From the cell containing the given text, extract its center point as [x, y] coordinate. 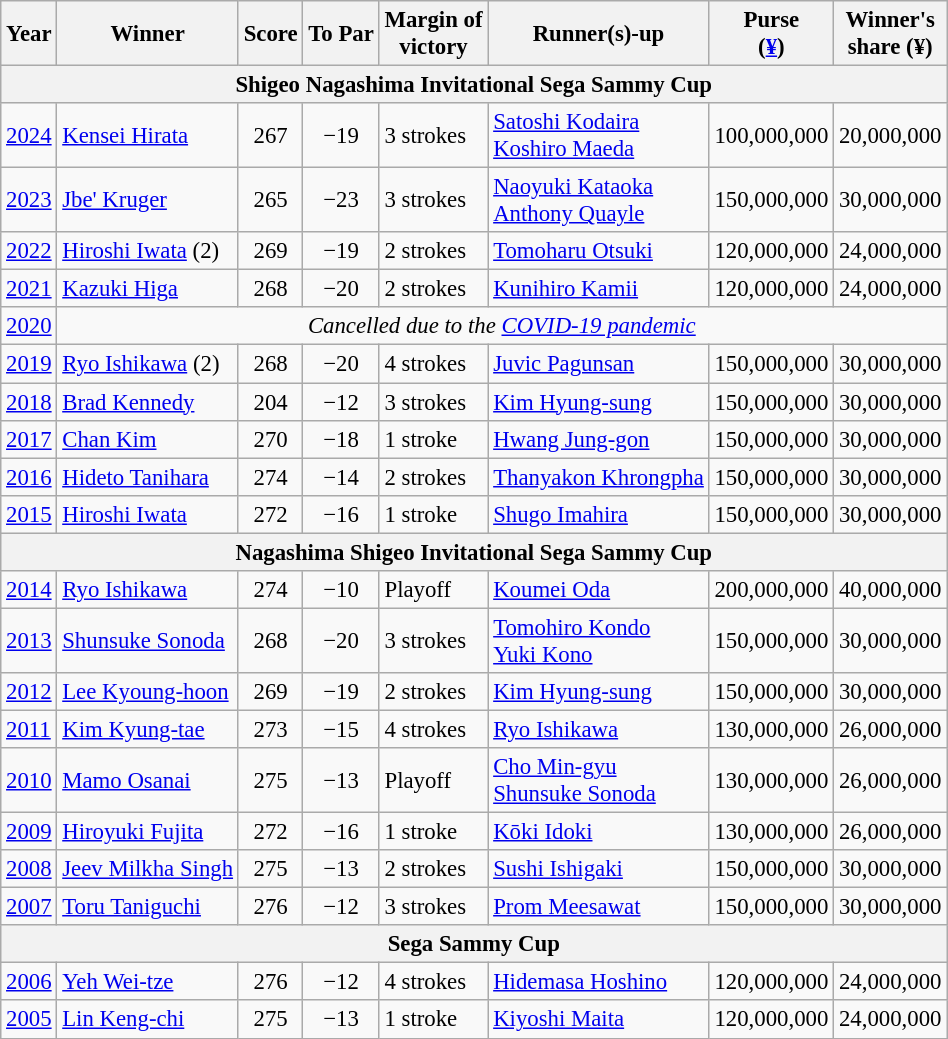
Jbe' Kruger [148, 200]
Thanyakon Khrongpha [598, 477]
2012 [29, 692]
Score [270, 34]
2013 [29, 640]
Year [29, 34]
Winner'sshare (¥) [890, 34]
Toru Taniguchi [148, 907]
Cho Min-gyu Shunsuke Sonoda [598, 780]
−10 [341, 590]
Purse(¥) [771, 34]
Cancelled due to the COVID-19 pandemic [502, 327]
−23 [341, 200]
Shunsuke Sonoda [148, 640]
2008 [29, 869]
Juvic Pagunsan [598, 364]
2021 [29, 289]
Hwang Jung-gon [598, 439]
2014 [29, 590]
2018 [29, 402]
2017 [29, 439]
Winner [148, 34]
Yeh Wei-tze [148, 982]
2022 [29, 251]
Mamo Osanai [148, 780]
2020 [29, 327]
Shugo Imahira [598, 514]
100,000,000 [771, 136]
Kiyoshi Maita [598, 1020]
To Par [341, 34]
Satoshi Kodaira Koshiro Maeda [598, 136]
265 [270, 200]
Hiroyuki Fujita [148, 832]
2011 [29, 729]
2006 [29, 982]
Hideto Tanihara [148, 477]
2009 [29, 832]
Prom Meesawat [598, 907]
2015 [29, 514]
2005 [29, 1020]
20,000,000 [890, 136]
Kunihiro Kamii [598, 289]
Lin Keng-chi [148, 1020]
−14 [341, 477]
2007 [29, 907]
Hiroshi Iwata (2) [148, 251]
Kōki Idoki [598, 832]
−18 [341, 439]
2024 [29, 136]
2016 [29, 477]
2023 [29, 200]
Hidemasa Hoshino [598, 982]
Nagashima Shigeo Invitational Sega Sammy Cup [474, 552]
Koumei Oda [598, 590]
2010 [29, 780]
Sega Sammy Cup [474, 944]
Shigeo Nagashima Invitational Sega Sammy Cup [474, 85]
−15 [341, 729]
Kensei Hirata [148, 136]
267 [270, 136]
204 [270, 402]
Tomohiro Kondo Yuki Kono [598, 640]
Jeev Milkha Singh [148, 869]
270 [270, 439]
Tomoharu Otsuki [598, 251]
Kazuki Higa [148, 289]
Brad Kennedy [148, 402]
2019 [29, 364]
Naoyuki Kataoka Anthony Quayle [598, 200]
40,000,000 [890, 590]
273 [270, 729]
Chan Kim [148, 439]
200,000,000 [771, 590]
Runner(s)-up [598, 34]
Hiroshi Iwata [148, 514]
Margin ofvictory [434, 34]
Sushi Ishigaki [598, 869]
Lee Kyoung-hoon [148, 692]
Kim Kyung-tae [148, 729]
Ryo Ishikawa (2) [148, 364]
